For the text-containing cell, return its midpoint in [x, y] coordinate format. 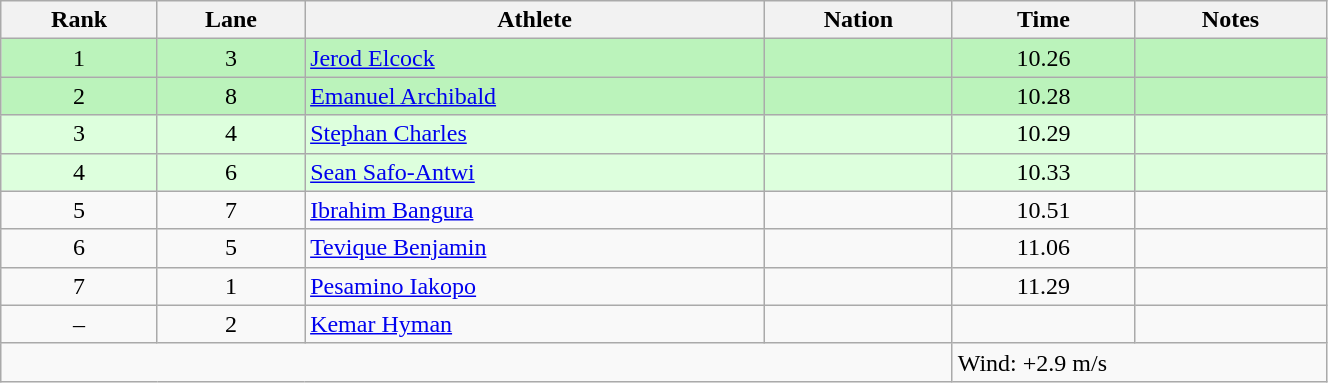
Notes [1231, 20]
Emanuel Archibald [535, 96]
10.33 [1043, 172]
Lane [230, 20]
Nation [858, 20]
Tevique Benjamin [535, 248]
Pesamino Iakopo [535, 286]
– [80, 324]
Jerod Elcock [535, 58]
Sean Safo-Antwi [535, 172]
Wind: +2.9 m/s [1139, 362]
10.28 [1043, 96]
Stephan Charles [535, 134]
Rank [80, 20]
10.26 [1043, 58]
Time [1043, 20]
10.51 [1043, 210]
10.29 [1043, 134]
11.06 [1043, 248]
Ibrahim Bangura [535, 210]
Athlete [535, 20]
Kemar Hyman [535, 324]
8 [230, 96]
11.29 [1043, 286]
